Pinpoint the cell where the given text exists, returning its [x, y] midpoint coordinate. 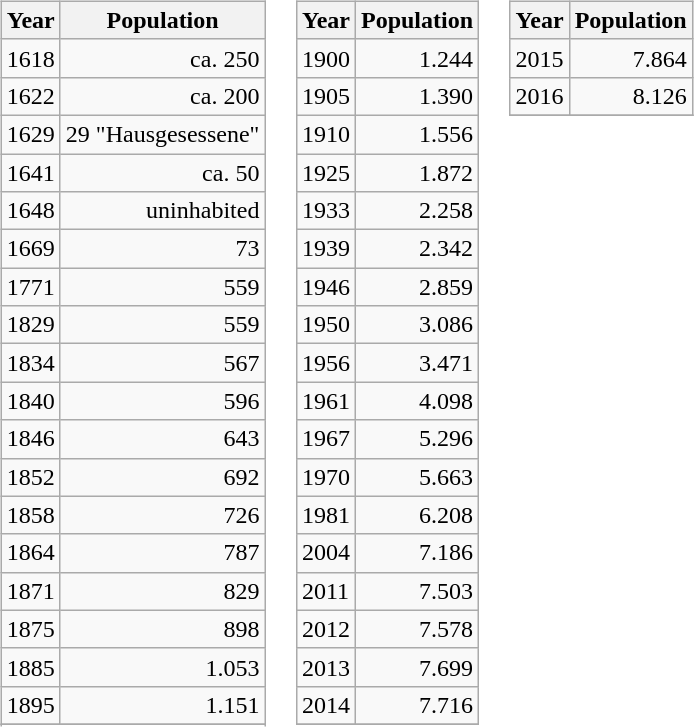
1.151 [162, 705]
1864 [30, 553]
1981 [326, 515]
2011 [326, 591]
1618 [30, 58]
1961 [326, 401]
567 [162, 363]
1834 [30, 363]
ca. 200 [162, 96]
596 [162, 401]
2.859 [416, 287]
2016 [540, 96]
1669 [30, 249]
726 [162, 515]
3.471 [416, 363]
5.663 [416, 477]
1946 [326, 287]
6.208 [416, 515]
1648 [30, 211]
1956 [326, 363]
2015 [540, 58]
1900 [326, 58]
7.186 [416, 553]
1622 [30, 96]
829 [162, 591]
8.126 [630, 96]
7.699 [416, 667]
898 [162, 629]
2.258 [416, 211]
7.716 [416, 705]
1629 [30, 134]
1641 [30, 173]
73 [162, 249]
2012 [326, 629]
ca. 250 [162, 58]
1771 [30, 287]
1933 [326, 211]
1.053 [162, 667]
7.864 [630, 58]
643 [162, 439]
1829 [30, 325]
1852 [30, 477]
3.086 [416, 325]
1925 [326, 173]
1905 [326, 96]
1967 [326, 439]
1846 [30, 439]
1840 [30, 401]
2014 [326, 705]
1970 [326, 477]
1939 [326, 249]
2004 [326, 553]
ca. 50 [162, 173]
1.872 [416, 173]
2013 [326, 667]
1875 [30, 629]
5.296 [416, 439]
1885 [30, 667]
787 [162, 553]
7.578 [416, 629]
2.342 [416, 249]
1.556 [416, 134]
1871 [30, 591]
1858 [30, 515]
1895 [30, 705]
4.098 [416, 401]
1.244 [416, 58]
1910 [326, 134]
1950 [326, 325]
7.503 [416, 591]
692 [162, 477]
29 "Hausgesessene" [162, 134]
uninhabited [162, 211]
1.390 [416, 96]
